For the text-containing cell, return its midpoint in [X, Y] coordinate format. 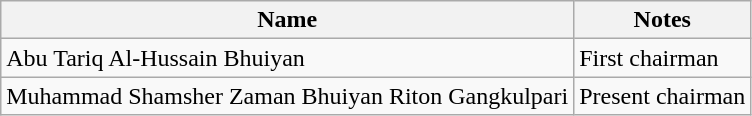
First chairman [662, 58]
Muhammad Shamsher Zaman Bhuiyan Riton Gangkulpari [288, 96]
Name [288, 20]
Abu Tariq Al-Hussain Bhuiyan [288, 58]
Notes [662, 20]
Present chairman [662, 96]
